Return the [X, Y] coordinate for the center point of the cell that contains the specified text.  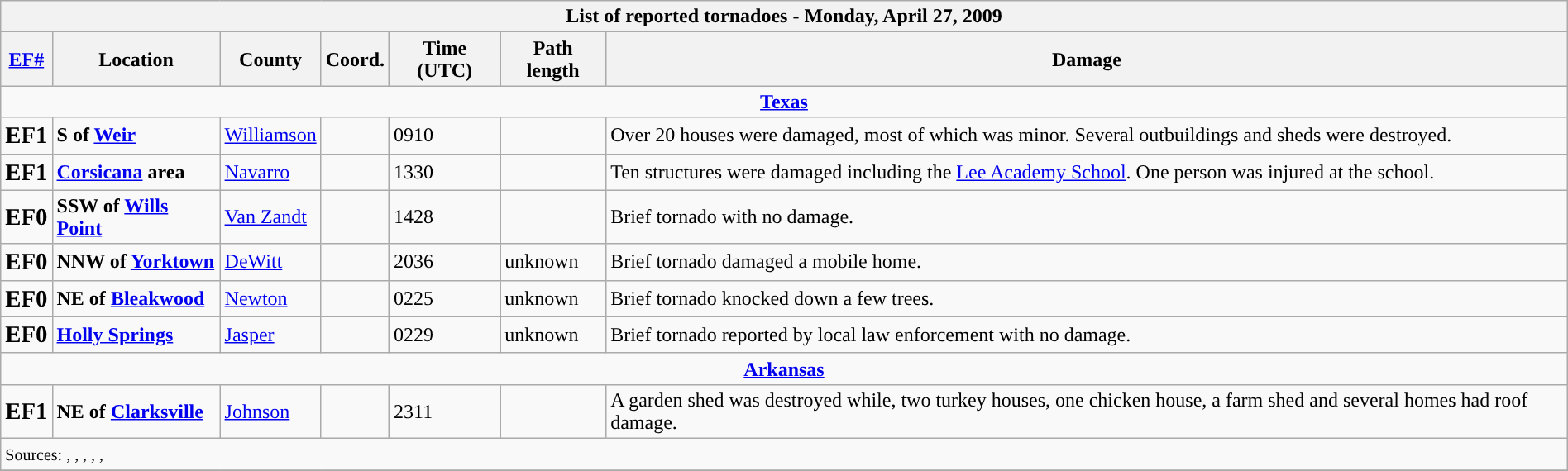
1330 [445, 172]
Over 20 houses were damaged, most of which was minor. Several outbuildings and sheds were destroyed. [1087, 136]
NE of Clarksville [136, 412]
2036 [445, 262]
Van Zandt [270, 216]
Sources: , , , , , [784, 454]
Holly Springs [136, 335]
Jasper [270, 335]
1428 [445, 216]
Arkansas [784, 369]
Damage [1087, 59]
Brief tornado reported by local law enforcement with no damage. [1087, 335]
NE of Bleakwood [136, 298]
Time (UTC) [445, 59]
List of reported tornadoes - Monday, April 27, 2009 [784, 17]
0225 [445, 298]
Brief tornado knocked down a few trees. [1087, 298]
A garden shed was destroyed while, two turkey houses, one chicken house, a farm shed and several homes had roof damage. [1087, 412]
Corsicana area [136, 172]
Path length [553, 59]
County [270, 59]
SSW of Wills Point [136, 216]
Brief tornado with no damage. [1087, 216]
Ten structures were damaged including the Lee Academy School. One person was injured at the school. [1087, 172]
Location [136, 59]
2311 [445, 412]
NNW of Yorktown [136, 262]
DeWitt [270, 262]
Johnson [270, 412]
EF# [26, 59]
0910 [445, 136]
0229 [445, 335]
Brief tornado damaged a mobile home. [1087, 262]
Coord. [355, 59]
Navarro [270, 172]
Williamson [270, 136]
Newton [270, 298]
Texas [784, 102]
S of Weir [136, 136]
